Determine the [X, Y] coordinate at the center of the cell enclosing the given text.  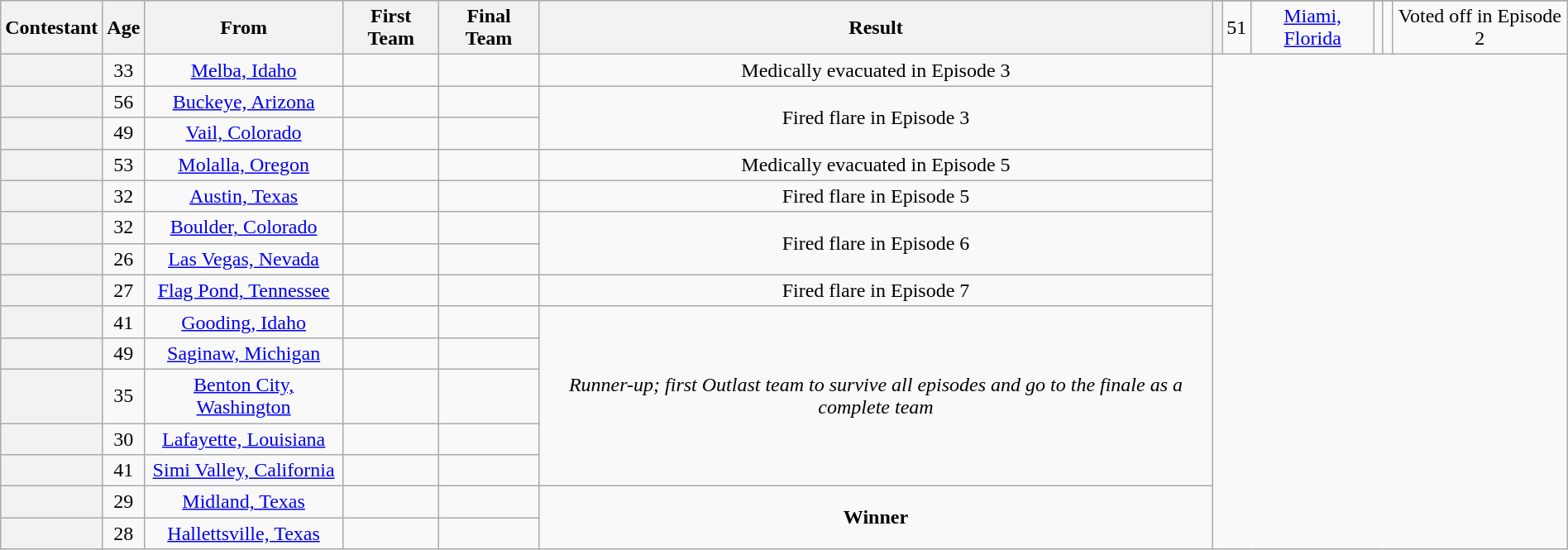
Vail, Colorado [243, 133]
From [243, 28]
First Team [390, 28]
Austin, Texas [243, 196]
26 [124, 259]
Contestant [51, 28]
Simi Valley, California [243, 471]
Winner [876, 518]
Medically evacuated in Episode 3 [876, 70]
29 [124, 502]
Molalla, Oregon [243, 165]
Fired flare in Episode 3 [876, 117]
30 [124, 439]
35 [124, 395]
Melba, Idaho [243, 70]
Lafayette, Louisiana [243, 439]
Hallettsville, Texas [243, 533]
Runner-up; first Outlast team to survive all episodes and go to the finale as a complete team [876, 395]
Buckeye, Arizona [243, 102]
Voted off in Episode 2 [1480, 28]
33 [124, 70]
Gooding, Idaho [243, 322]
Flag Pond, Tennessee [243, 290]
Result [876, 28]
51 [1237, 28]
53 [124, 165]
Miami, Florida [1312, 28]
Benton City, Washington [243, 395]
28 [124, 533]
Fired flare in Episode 5 [876, 196]
Age [124, 28]
56 [124, 102]
Medically evacuated in Episode 5 [876, 165]
Fired flare in Episode 7 [876, 290]
Midland, Texas [243, 502]
Final Team [489, 28]
27 [124, 290]
Saginaw, Michigan [243, 353]
Boulder, Colorado [243, 227]
Fired flare in Episode 6 [876, 243]
Las Vegas, Nevada [243, 259]
